Extract the (X, Y) coordinate from the center of the cell holding the provided text.  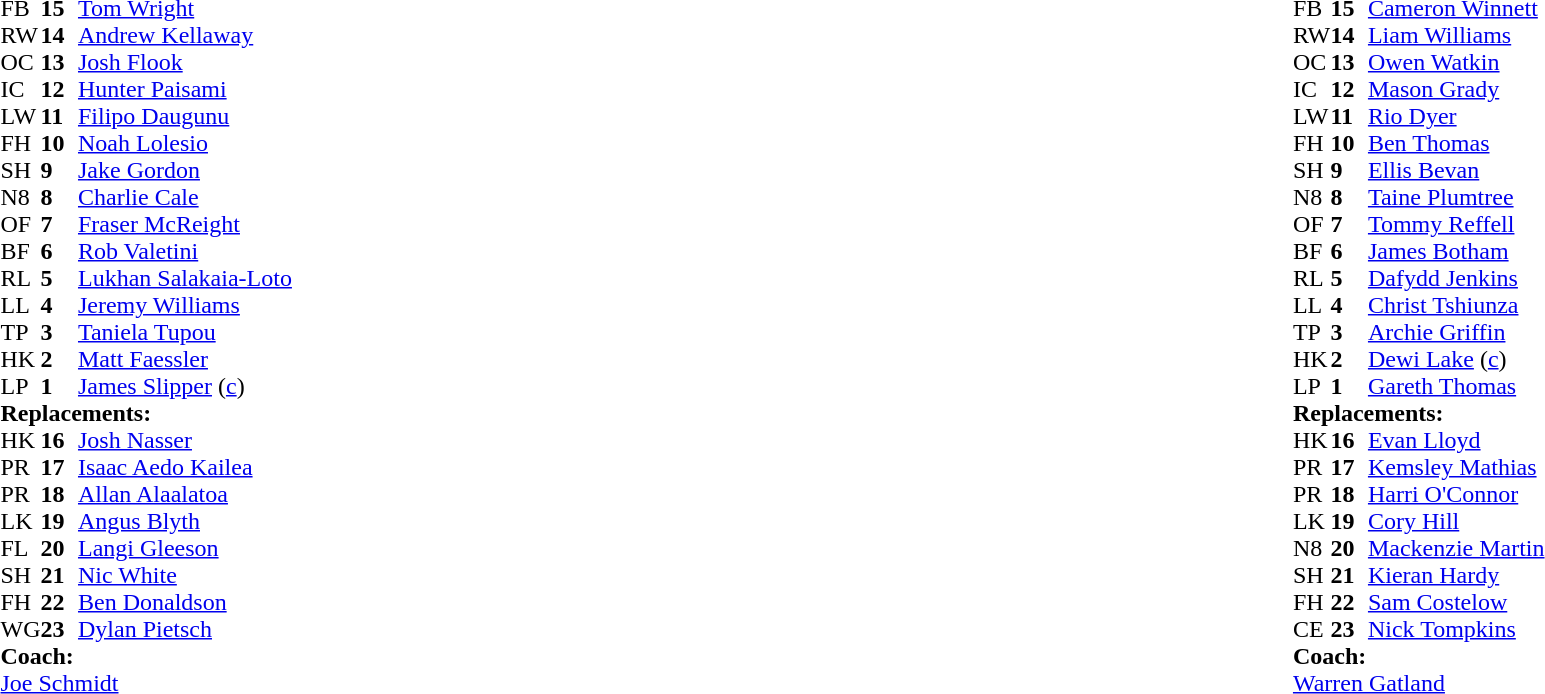
Dewi Lake (c) (1456, 360)
Cory Hill (1456, 522)
Josh Flook (185, 62)
Jake Gordon (185, 170)
Gareth Thomas (1456, 386)
Mason Grady (1456, 90)
Rob Valetini (185, 252)
James Slipper (c) (185, 386)
Taine Plumtree (1456, 198)
Dafydd Jenkins (1456, 278)
Nic White (185, 576)
Andrew Kellaway (185, 36)
Josh Nasser (185, 440)
CE (1312, 630)
Archie Griffin (1456, 332)
Allan Alaalatoa (185, 494)
Matt Faessler (185, 360)
James Botham (1456, 252)
Hunter Paisami (185, 90)
Langi Gleeson (185, 548)
FL (20, 548)
Owen Watkin (1456, 62)
Dylan Pietsch (185, 630)
Taniela Tupou (185, 332)
Ben Thomas (1456, 144)
Harri O'Connor (1456, 494)
Angus Blyth (185, 522)
Evan Lloyd (1456, 440)
Rio Dyer (1456, 116)
Lukhan Salakaia-Loto (185, 278)
Kemsley Mathias (1456, 468)
Jeremy Williams (185, 306)
Nick Tompkins (1456, 630)
Kieran Hardy (1456, 576)
Sam Costelow (1456, 602)
Ellis Bevan (1456, 170)
Ben Donaldson (185, 602)
Mackenzie Martin (1456, 548)
Filipo Daugunu (185, 116)
Tommy Reffell (1456, 224)
Christ Tshiunza (1456, 306)
WG (20, 630)
Liam Williams (1456, 36)
Noah Lolesio (185, 144)
Fraser McReight (185, 224)
Isaac Aedo Kailea (185, 468)
Charlie Cale (185, 198)
